Provide the [x, y] coordinate of the cell's center where the given text is located.  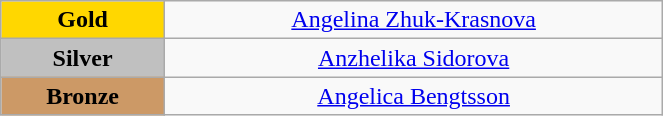
Bronze [83, 96]
Gold [83, 20]
Angelina Zhuk-Krasnova [413, 20]
Anzhelika Sidorova [413, 58]
Silver [83, 58]
Angelica Bengtsson [413, 96]
